Detect which cell encompasses the target text, then output its [X, Y] center coordinate. 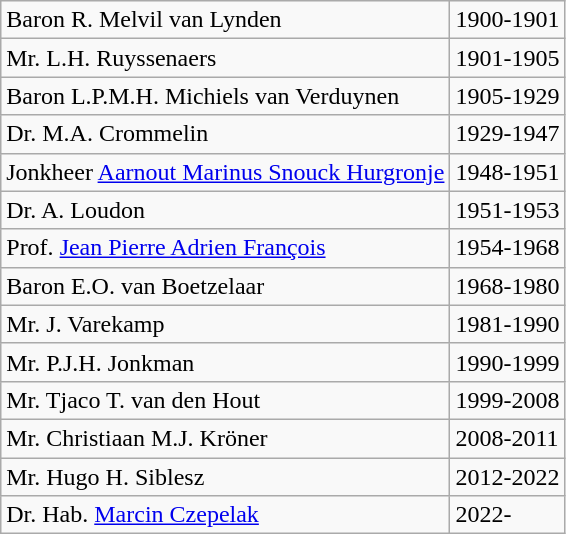
1981-1990 [508, 324]
Mr. J. Varekamp [226, 324]
Jonkheer Aarnout Marinus Snouck Hurgronje [226, 172]
Dr. A. Loudon [226, 210]
Baron L.P.M.H. Michiels van Verduynen [226, 96]
1954-1968 [508, 248]
2012-2022 [508, 477]
1929-1947 [508, 134]
Mr. P.J.H. Jonkman [226, 362]
Baron R. Melvil van Lynden [226, 20]
Baron E.O. van Boetzelaar [226, 286]
1900-1901 [508, 20]
1999-2008 [508, 400]
1951-1953 [508, 210]
1968-1980 [508, 286]
Prof. Jean Pierre Adrien François [226, 248]
Dr. Hab. Marcin Czepelak [226, 515]
2022- [508, 515]
1905-1929 [508, 96]
Mr. Christiaan M.J. Kröner [226, 438]
Mr. L.H. Ruyssenaers [226, 58]
1901-1905 [508, 58]
Mr. Tjaco T. van den Hout [226, 400]
1948-1951 [508, 172]
1990-1999 [508, 362]
Dr. M.A. Crommelin [226, 134]
Mr. Hugo H. Siblesz [226, 477]
2008-2011 [508, 438]
